Pinpoint the cell where the given text exists, returning its [X, Y] midpoint coordinate. 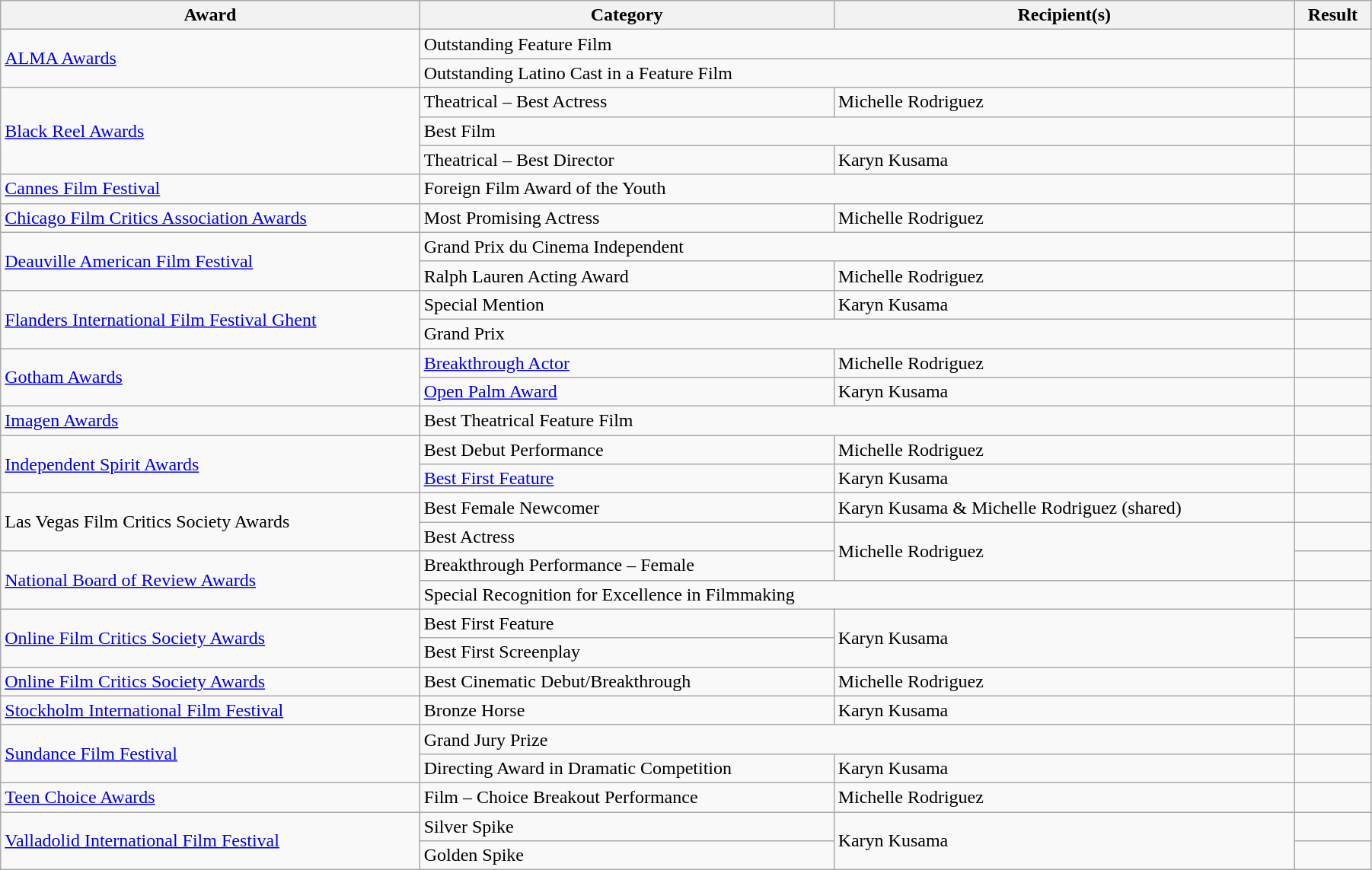
ALMA Awards [210, 59]
Breakthrough Actor [627, 363]
Best Film [857, 131]
Result [1332, 15]
Film – Choice Breakout Performance [627, 797]
Black Reel Awards [210, 131]
Best Debut Performance [627, 450]
Grand Prix du Cinema Independent [857, 247]
Karyn Kusama & Michelle Rodriguez (shared) [1064, 508]
Deauville American Film Festival [210, 261]
Ralph Lauren Acting Award [627, 276]
Theatrical – Best Actress [627, 102]
Foreign Film Award of the Youth [857, 189]
Directing Award in Dramatic Competition [627, 768]
Golden Spike [627, 856]
Outstanding Latino Cast in a Feature Film [857, 73]
Recipient(s) [1064, 15]
Best Cinematic Debut/Breakthrough [627, 681]
Category [627, 15]
Best Female Newcomer [627, 508]
Sundance Film Festival [210, 754]
Independent Spirit Awards [210, 464]
Best First Screenplay [627, 652]
Special Mention [627, 304]
Silver Spike [627, 826]
Best Actress [627, 537]
Las Vegas Film Critics Society Awards [210, 522]
Grand Jury Prize [857, 739]
Most Promising Actress [627, 218]
Teen Choice Awards [210, 797]
Special Recognition for Excellence in Filmmaking [857, 594]
Imagen Awards [210, 421]
Theatrical – Best Director [627, 160]
Grand Prix [857, 333]
Bronze Horse [627, 710]
Outstanding Feature Film [857, 44]
Cannes Film Festival [210, 189]
Gotham Awards [210, 378]
Breakthrough Performance – Female [627, 566]
Open Palm Award [627, 392]
National Board of Review Awards [210, 580]
Best Theatrical Feature Film [857, 421]
Stockholm International Film Festival [210, 710]
Award [210, 15]
Flanders International Film Festival Ghent [210, 319]
Valladolid International Film Festival [210, 840]
Chicago Film Critics Association Awards [210, 218]
